Return the (x, y) coordinate for the center point of the cell that contains the specified text.  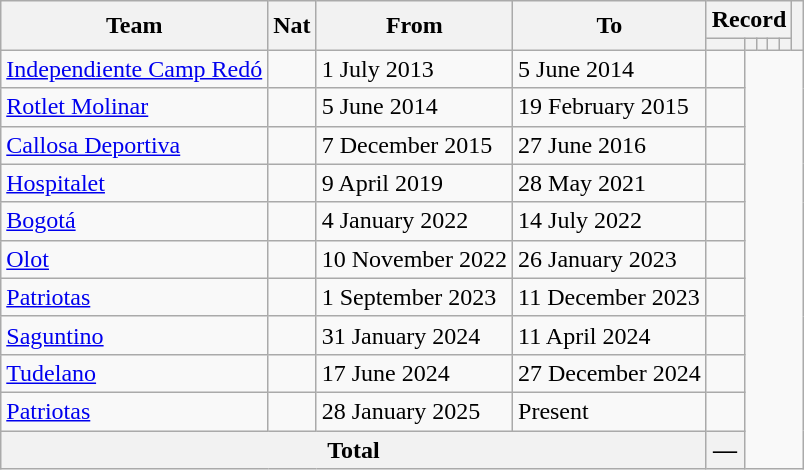
Total (354, 449)
27 June 2016 (610, 145)
Nat (292, 26)
27 December 2024 (610, 373)
Callosa Deportiva (134, 145)
Record (749, 20)
17 June 2024 (414, 373)
31 January 2024 (414, 335)
To (610, 26)
28 May 2021 (610, 183)
7 December 2015 (414, 145)
11 April 2024 (610, 335)
From (414, 26)
Present (610, 411)
Independiente Camp Redó (134, 69)
1 September 2023 (414, 297)
9 April 2019 (414, 183)
Rotlet Molinar (134, 107)
Tudelano (134, 373)
Bogotá (134, 221)
4 January 2022 (414, 221)
Olot (134, 259)
— (725, 449)
26 January 2023 (610, 259)
Hospitalet (134, 183)
11 December 2023 (610, 297)
Team (134, 26)
10 November 2022 (414, 259)
1 July 2013 (414, 69)
14 July 2022 (610, 221)
Saguntino (134, 335)
19 February 2015 (610, 107)
28 January 2025 (414, 411)
